Provide the (X, Y) coordinate of the cell's center where the given text is located.  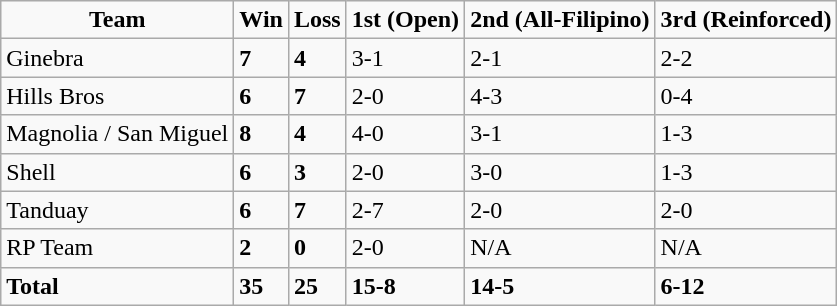
35 (262, 286)
15-8 (405, 286)
1st (Open) (405, 20)
0-4 (746, 96)
3-0 (560, 172)
Ginebra (118, 58)
3rd (Reinforced) (746, 20)
0 (317, 248)
2-2 (746, 58)
25 (317, 286)
2nd (All-Filipino) (560, 20)
6-12 (746, 286)
Total (118, 286)
RP Team (118, 248)
2-7 (405, 210)
Shell (118, 172)
Loss (317, 20)
2 (262, 248)
14-5 (560, 286)
Win (262, 20)
Hills Bros (118, 96)
3 (317, 172)
2-1 (560, 58)
4-3 (560, 96)
Tanduay (118, 210)
4-0 (405, 134)
8 (262, 134)
Magnolia / San Miguel (118, 134)
Team (118, 20)
